Identify which cell holds the provided text, then report its (X, Y) central coordinate. 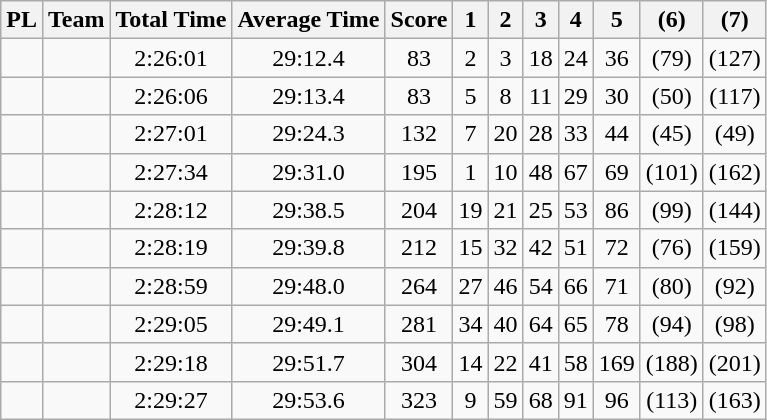
54 (540, 286)
(49) (734, 134)
69 (616, 172)
44 (616, 134)
195 (419, 172)
169 (616, 362)
29:51.7 (308, 362)
78 (616, 324)
53 (576, 210)
212 (419, 248)
29:53.6 (308, 400)
29:24.3 (308, 134)
51 (576, 248)
2:29:18 (171, 362)
8 (506, 96)
(7) (734, 20)
(50) (672, 96)
(201) (734, 362)
2:28:59 (171, 286)
PL (22, 20)
96 (616, 400)
29:13.4 (308, 96)
(45) (672, 134)
27 (470, 286)
7 (470, 134)
22 (506, 362)
(6) (672, 20)
2:27:34 (171, 172)
(159) (734, 248)
4 (576, 20)
10 (506, 172)
68 (540, 400)
204 (419, 210)
71 (616, 286)
29:12.4 (308, 58)
Team (76, 20)
(188) (672, 362)
304 (419, 362)
2:28:19 (171, 248)
Total Time (171, 20)
2:26:01 (171, 58)
(76) (672, 248)
(79) (672, 58)
29:48.0 (308, 286)
19 (470, 210)
25 (540, 210)
(144) (734, 210)
40 (506, 324)
29 (576, 96)
34 (470, 324)
21 (506, 210)
36 (616, 58)
264 (419, 286)
(101) (672, 172)
30 (616, 96)
32 (506, 248)
15 (470, 248)
42 (540, 248)
Score (419, 20)
Average Time (308, 20)
48 (540, 172)
18 (540, 58)
72 (616, 248)
132 (419, 134)
2:29:27 (171, 400)
66 (576, 286)
91 (576, 400)
323 (419, 400)
29:31.0 (308, 172)
86 (616, 210)
(117) (734, 96)
2:29:05 (171, 324)
29:49.1 (308, 324)
24 (576, 58)
20 (506, 134)
(163) (734, 400)
(127) (734, 58)
67 (576, 172)
(99) (672, 210)
11 (540, 96)
64 (540, 324)
29:39.8 (308, 248)
(92) (734, 286)
28 (540, 134)
41 (540, 362)
14 (470, 362)
2:27:01 (171, 134)
(94) (672, 324)
2:26:06 (171, 96)
(113) (672, 400)
65 (576, 324)
(80) (672, 286)
281 (419, 324)
33 (576, 134)
(98) (734, 324)
2:28:12 (171, 210)
29:38.5 (308, 210)
9 (470, 400)
(162) (734, 172)
59 (506, 400)
58 (576, 362)
46 (506, 286)
